Return the [x, y] coordinate for the center point of the cell that contains the specified text.  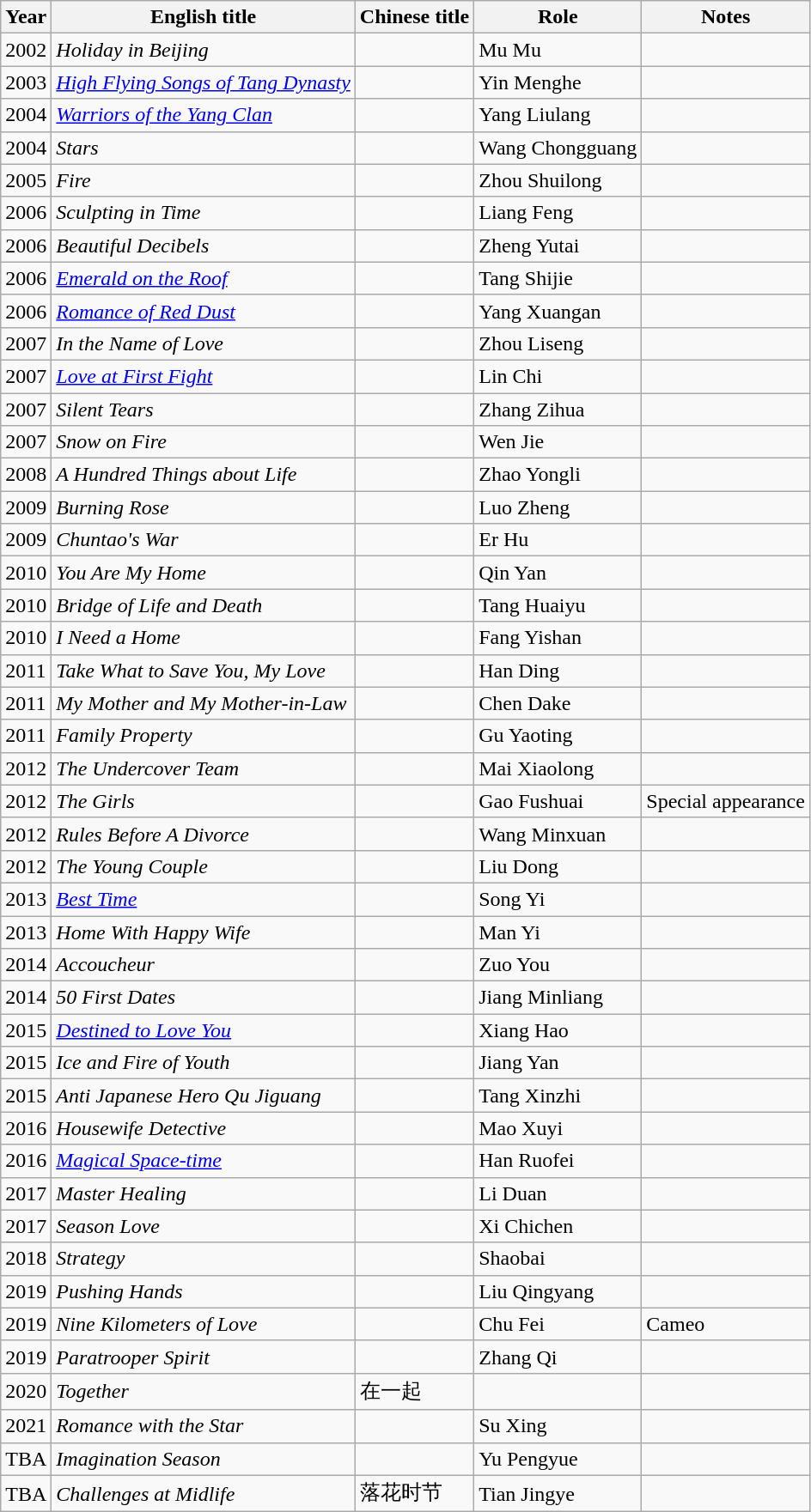
2002 [26, 50]
Zuo You [558, 965]
Best Time [204, 899]
Magical Space-time [204, 1161]
Liu Qingyang [558, 1291]
Su Xing [558, 1426]
Xiang Hao [558, 1030]
Season Love [204, 1226]
Cameo [726, 1324]
Yin Menghe [558, 82]
2005 [26, 180]
2021 [26, 1426]
Lin Chi [558, 376]
You Are My Home [204, 573]
Together [204, 1391]
In the Name of Love [204, 343]
在一起 [414, 1391]
Mai Xiaolong [558, 768]
Shaobai [558, 1259]
Chuntao's War [204, 540]
Housewife Detective [204, 1128]
Han Ding [558, 671]
Love at First Fight [204, 376]
Tian Jingye [558, 1494]
Er Hu [558, 540]
Zhang Qi [558, 1357]
Luo Zheng [558, 507]
Master Healing [204, 1193]
Jiang Yan [558, 1063]
Notes [726, 17]
Paratrooper Spirit [204, 1357]
Accoucheur [204, 965]
Silent Tears [204, 410]
The Undercover Team [204, 768]
Strategy [204, 1259]
Han Ruofei [558, 1161]
2003 [26, 82]
Wen Jie [558, 442]
Wang Chongguang [558, 148]
Yu Pengyue [558, 1459]
Year [26, 17]
Liang Feng [558, 213]
My Mother and My Mother-in-Law [204, 703]
Zheng Yutai [558, 246]
Song Yi [558, 899]
Zhao Yongli [558, 475]
2020 [26, 1391]
Yang Xuangan [558, 311]
Liu Dong [558, 866]
The Girls [204, 801]
50 First Dates [204, 998]
I Need a Home [204, 638]
2008 [26, 475]
A Hundred Things about Life [204, 475]
Jiang Minliang [558, 998]
Bridge of Life and Death [204, 605]
Stars [204, 148]
Zhang Zihua [558, 410]
Chinese title [414, 17]
Pushing Hands [204, 1291]
Mu Mu [558, 50]
Zhou Shuilong [558, 180]
Role [558, 17]
Yang Liulang [558, 115]
Family Property [204, 736]
Destined to Love You [204, 1030]
Challenges at Midlife [204, 1494]
Chu Fei [558, 1324]
Gao Fushuai [558, 801]
English title [204, 17]
Fire [204, 180]
Xi Chichen [558, 1226]
Romance with the Star [204, 1426]
2018 [26, 1259]
Burning Rose [204, 507]
Rules Before A Divorce [204, 834]
Home With Happy Wife [204, 932]
Tang Shijie [558, 278]
Holiday in Beijing [204, 50]
Nine Kilometers of Love [204, 1324]
Beautiful Decibels [204, 246]
Tang Huaiyu [558, 605]
Qin Yan [558, 573]
Tang Xinzhi [558, 1096]
Li Duan [558, 1193]
Take What to Save You, My Love [204, 671]
Snow on Fire [204, 442]
Special appearance [726, 801]
Fang Yishan [558, 638]
Romance of Red Dust [204, 311]
Warriors of the Yang Clan [204, 115]
High Flying Songs of Tang Dynasty [204, 82]
落花时节 [414, 1494]
Mao Xuyi [558, 1128]
Chen Dake [558, 703]
Wang Minxuan [558, 834]
Gu Yaoting [558, 736]
Emerald on the Roof [204, 278]
The Young Couple [204, 866]
Man Yi [558, 932]
Ice and Fire of Youth [204, 1063]
Zhou Liseng [558, 343]
Sculpting in Time [204, 213]
Anti Japanese Hero Qu Jiguang [204, 1096]
Imagination Season [204, 1459]
